Find where the given text appears and provide that cell's center as (x, y) coordinate. 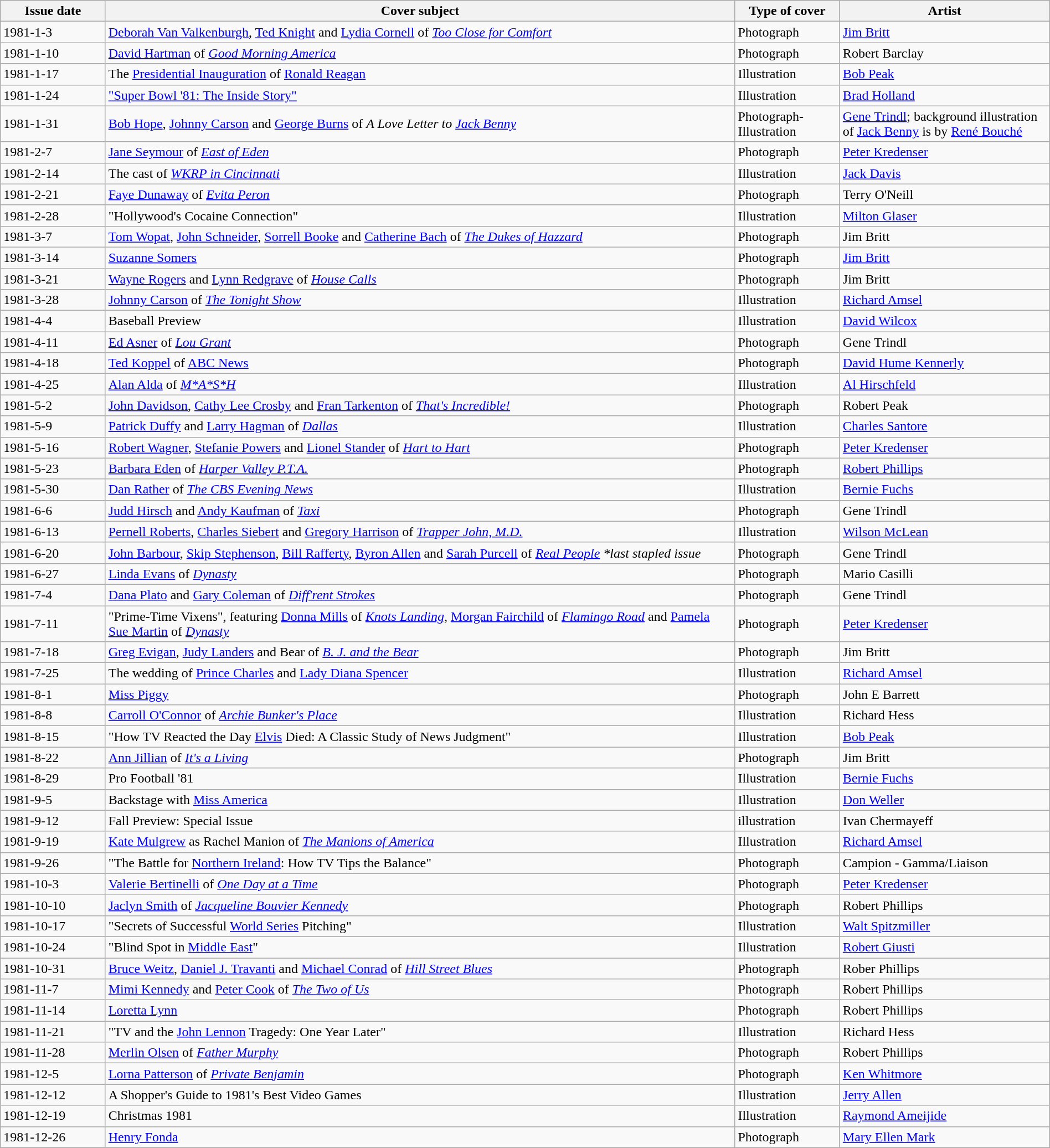
Wayne Rogers and Lynn Redgrave of House Calls (420, 279)
1981-11-28 (53, 1053)
Linda Evans of Dynasty (420, 574)
1981-12-26 (53, 1137)
Mario Casilli (945, 574)
The Presidential Inauguration of Ronald Reagan (420, 74)
1981-5-30 (53, 490)
1981-1-17 (53, 74)
1981-8-22 (53, 758)
Cover subject (420, 11)
Walt Spitzmiller (945, 926)
Ann Jillian of It's a Living (420, 758)
Terry O'Neill (945, 194)
Bruce Weitz, Daniel J. Travanti and Michael Conrad of Hill Street Blues (420, 969)
Jaclyn Smith of Jacqueline Bouvier Kennedy (420, 905)
Issue date (53, 11)
Judd Hirsch and Andy Kaufman of Taxi (420, 511)
David Wilcox (945, 321)
Barbara Eden of Harper Valley P.T.A. (420, 469)
Pro Football '81 (420, 779)
1981-5-9 (53, 426)
1981-12-5 (53, 1074)
1981-4-4 (53, 321)
1981-7-25 (53, 673)
Mary Ellen Mark (945, 1137)
1981-12-19 (53, 1116)
1981-1-31 (53, 124)
Artist (945, 11)
Ken Whitmore (945, 1074)
The wedding of Prince Charles and Lady Diana Spencer (420, 673)
1981-10-3 (53, 884)
Charles Santore (945, 426)
"Hollywood's Cocaine Connection" (420, 215)
1981-2-28 (53, 215)
Patrick Duffy and Larry Hagman of Dallas (420, 426)
1981-8-15 (53, 737)
1981-11-7 (53, 990)
Lorna Patterson of Private Benjamin (420, 1074)
illustration (787, 821)
Pernell Roberts, Charles Siebert and Gregory Harrison of Trapper John, M.D. (420, 532)
"The Battle for Northern Ireland: How TV Tips the Balance" (420, 863)
1981-6-13 (53, 532)
1981-5-2 (53, 405)
Robert Peak (945, 405)
Bob Hope, Johnny Carson and George Burns of A Love Letter to Jack Benny (420, 124)
1981-4-25 (53, 384)
Jerry Allen (945, 1095)
A Shopper's Guide to 1981's Best Video Games (420, 1095)
1981-1-10 (53, 53)
Robert Barclay (945, 53)
1981-4-18 (53, 363)
1981-9-26 (53, 863)
Suzanne Somers (420, 258)
Kate Mulgrew as Rachel Manion of The Manions of America (420, 842)
Dana Plato and Gary Coleman of Diff'rent Strokes (420, 595)
1981-10-24 (53, 947)
1981-3-28 (53, 300)
"Secrets of Successful World Series Pitching" (420, 926)
Milton Glaser (945, 215)
Wilson McLean (945, 532)
Carroll O'Connor of Archie Bunker's Place (420, 715)
1981-1-24 (53, 95)
Fall Preview: Special Issue (420, 821)
Faye Dunaway of Evita Peron (420, 194)
Al Hirschfeld (945, 384)
Dan Rather of The CBS Evening News (420, 490)
Mimi Kennedy and Peter Cook of The Two of Us (420, 990)
Christmas 1981 (420, 1116)
1981-8-29 (53, 779)
1981-9-5 (53, 800)
Henry Fonda (420, 1137)
1981-10-31 (53, 969)
John Davidson, Cathy Lee Crosby and Fran Tarkenton of That's Incredible! (420, 405)
Robert Wagner, Stefanie Powers and Lionel Stander of Hart to Hart (420, 447)
1981-3-14 (53, 258)
Miss Piggy (420, 694)
1981-7-11 (53, 624)
1981-5-16 (53, 447)
1981-2-14 (53, 173)
1981-7-18 (53, 652)
1981-2-21 (53, 194)
David Hume Kennerly (945, 363)
Type of cover (787, 11)
John Barbour, Skip Stephenson, Bill Rafferty, Byron Allen and Sarah Purcell of Real People *last stapled issue (420, 553)
Jack Davis (945, 173)
1981-11-21 (53, 1032)
"Prime-Time Vixens", featuring Donna Mills of Knots Landing, Morgan Fairchild of Flamingo Road and Pamela Sue Martin of Dynasty (420, 624)
"How TV Reacted the Day Elvis Died: A Classic Study of News Judgment" (420, 737)
1981-6-6 (53, 511)
Campion - Gamma/Liaison (945, 863)
Alan Alda of M*A*S*H (420, 384)
Merlin Olsen of Father Murphy (420, 1053)
The cast of WKRP in Cincinnati (420, 173)
Photograph-Illustration (787, 124)
"TV and the John Lennon Tragedy: One Year Later" (420, 1032)
Ivan Chermayeff (945, 821)
Valerie Bertinelli of One Day at a Time (420, 884)
Brad Holland (945, 95)
"Blind Spot in Middle East" (420, 947)
Deborah Van Valkenburgh, Ted Knight and Lydia Cornell of Too Close for Comfort (420, 32)
1981-2-7 (53, 152)
John E Barrett (945, 694)
"Super Bowl '81: The Inside Story" (420, 95)
Robert Giusti (945, 947)
David Hartman of Good Morning America (420, 53)
Ed Asner of Lou Grant (420, 342)
1981-7-4 (53, 595)
Tom Wopat, John Schneider, Sorrell Booke and Catherine Bach of The Dukes of Hazzard (420, 236)
1981-11-14 (53, 1011)
1981-6-20 (53, 553)
1981-12-12 (53, 1095)
Don Weller (945, 800)
Raymond Ameijide (945, 1116)
Backstage with Miss America (420, 800)
1981-3-7 (53, 236)
1981-4-11 (53, 342)
1981-1-3 (53, 32)
Ted Koppel of ABC News (420, 363)
1981-9-19 (53, 842)
1981-3-21 (53, 279)
Baseball Preview (420, 321)
Rober Phillips (945, 969)
Greg Evigan, Judy Landers and Bear of B. J. and the Bear (420, 652)
1981-10-17 (53, 926)
Jane Seymour of East of Eden (420, 152)
Loretta Lynn (420, 1011)
Johnny Carson of The Tonight Show (420, 300)
1981-6-27 (53, 574)
1981-9-12 (53, 821)
1981-8-8 (53, 715)
1981-8-1 (53, 694)
1981-10-10 (53, 905)
1981-5-23 (53, 469)
Gene Trindl; background illustration of Jack Benny is by René Bouché (945, 124)
